From the cell containing the given text, extract its center point as [X, Y] coordinate. 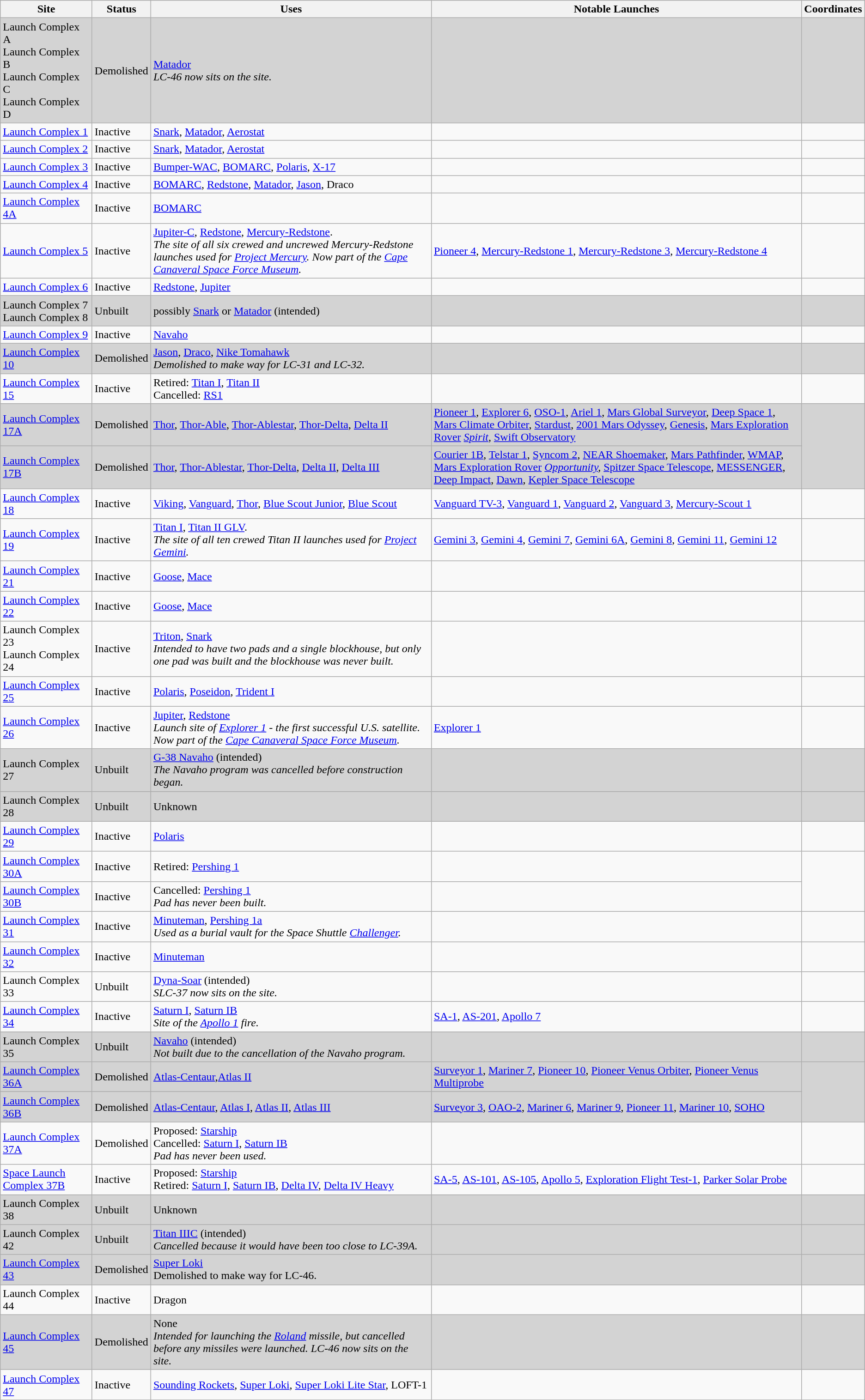
Launch Complex 47 [46, 1385]
Titan I, Titan II GLV. The site of all ten crewed Titan II launches used for Project Gemini. [291, 540]
Retired: Pershing 1 [291, 867]
Launch Complex 10 [46, 358]
Launch Complex 4 [46, 184]
SA-1, AS-201, Apollo 7 [616, 1017]
Sounding Rockets, Super Loki, Super Loki Lite Star, LOFT-1 [291, 1385]
Launch Complex ALaunch Complex BLaunch Complex CLaunch Complex D [46, 70]
Launch Complex 36B [46, 1107]
Super LokiDemolished to make way for LC-46. [291, 1269]
Launch Complex 38 [46, 1209]
Launch Complex 19 [46, 540]
Launch Complex 17B [46, 467]
Jason, Draco, Nike TomahawkDemolished to make way for LC-31 and LC-32. [291, 358]
Navaho (intended)Not built due to the cancellation of the Navaho program. [291, 1047]
Launch Complex 34 [46, 1017]
MatadorLC-46 now sits on the site. [291, 70]
Launch Complex 21 [46, 576]
Triton, SnarkIntended to have two pads and a single blockhouse, but only one pad was built and the blockhouse was never built. [291, 648]
Saturn I, Saturn IBSite of the Apollo 1 fire. [291, 1017]
Launch Complex 35 [46, 1047]
Launch Complex 17A [46, 425]
Launch Complex 31 [46, 927]
Proposed: StarshipCancelled: Saturn I, Saturn IBPad has never been used. [291, 1143]
Launch Complex 37A [46, 1143]
Launch Complex 28 [46, 806]
Minuteman, Pershing 1aUsed as a burial vault for the Space Shuttle Challenger. [291, 927]
Launch Complex 36A [46, 1077]
G-38 Navaho (intended)The Navaho program was cancelled before construction began. [291, 770]
Explorer 1 [616, 727]
Redstone, Jupiter [291, 287]
Polaris, Poseidon, Trident I [291, 691]
Dyna-Soar (intended)SLC-37 now sits on the site. [291, 987]
Launch Complex 29 [46, 836]
Launch Complex 22 [46, 606]
Pioneer 4, Mercury-Redstone 1, Mercury-Redstone 3, Mercury-Redstone 4 [616, 250]
Launch Complex 9 [46, 334]
Titan IIIC (intended)Cancelled because it would have been too close to LC-39A. [291, 1240]
Status [121, 9]
BOMARC, Redstone, Matador, Jason, Draco [291, 184]
Launch Complex 18 [46, 503]
Jupiter, Redstone Launch site of Explorer 1 - the first successful U.S. satellite. Now part of the Cape Canaveral Space Force Museum. [291, 727]
Cancelled: Pershing 1Pad has never been built. [291, 896]
Thor, Thor-Ablestar, Thor-Delta, Delta II, Delta III [291, 467]
Retired: Titan I, Titan IICancelled: RS1 [291, 388]
Atlas-Centaur,Atlas II [291, 1077]
Launch Complex 26 [46, 727]
Uses [291, 9]
Launch Complex 23Launch Complex 24 [46, 648]
Viking, Vanguard, Thor, Blue Scout Junior, Blue Scout [291, 503]
Site [46, 9]
Launch Complex 4A [46, 208]
Minuteman [291, 956]
Notable Launches [616, 9]
Vanguard TV-3, Vanguard 1, Vanguard 2, Vanguard 3, Mercury-Scout 1 [616, 503]
Launch Complex 30B [46, 896]
Launch Complex 5 [46, 250]
Launch Complex 45 [46, 1342]
Thor, Thor-Able, Thor-Ablestar, Thor-Delta, Delta II [291, 425]
Polaris [291, 836]
Gemini 3, Gemini 4, Gemini 7, Gemini 6A, Gemini 8, Gemini 11, Gemini 12 [616, 540]
Launch Complex 15 [46, 388]
Launch Complex 3 [46, 167]
Launch Complex 6 [46, 287]
Navaho [291, 334]
Launch Complex 1 [46, 132]
SA-5, AS-101, AS-105, Apollo 5, Exploration Flight Test-1, Parker Solar Probe [616, 1180]
Launch Complex 42 [46, 1240]
Bumper-WAC, BOMARC, Polaris, X-17 [291, 167]
Launch Complex 43 [46, 1269]
Launch Complex 30A [46, 867]
Launch Complex 44 [46, 1300]
Atlas-Centaur, Atlas I, Atlas II, Atlas III [291, 1107]
BOMARC [291, 208]
Surveyor 3, OAO-2, Mariner 6, Mariner 9, Pioneer 11, Mariner 10, SOHO [616, 1107]
Launch Complex 33 [46, 987]
Proposed: StarshipRetired: Saturn I, Saturn IB, Delta IV, Delta IV Heavy [291, 1180]
Space Launch Complex 37B [46, 1180]
Dragon [291, 1300]
NoneIntended for launching the Roland missile, but cancelled before any missiles were launched. LC-46 now sits on the site. [291, 1342]
Launch Complex 25 [46, 691]
Launch Complex 7Launch Complex 8 [46, 310]
possibly Snark or Matador (intended) [291, 310]
Coordinates [833, 9]
Launch Complex 27 [46, 770]
Surveyor 1, Mariner 7, Pioneer 10, Pioneer Venus Orbiter, Pioneer Venus Multiprobe [616, 1077]
Launch Complex 32 [46, 956]
Launch Complex 2 [46, 149]
